Determine the (x, y) coordinate at the center of the cell enclosing the given text.  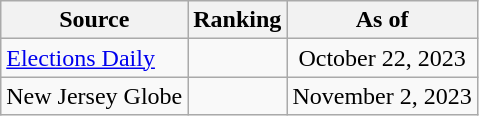
Elections Daily (94, 58)
As of (382, 20)
November 2, 2023 (382, 96)
October 22, 2023 (382, 58)
Ranking (238, 20)
Source (94, 20)
New Jersey Globe (94, 96)
